Locate the cell with the specified text and output its [x, y] center coordinate. 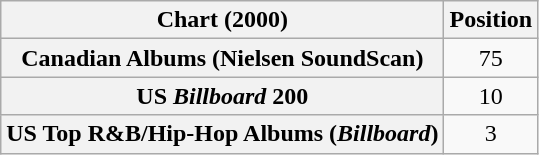
Canadian Albums (Nielsen SoundScan) [222, 58]
Chart (2000) [222, 20]
US Billboard 200 [222, 96]
3 [491, 134]
10 [491, 96]
Position [491, 20]
US Top R&B/Hip-Hop Albums (Billboard) [222, 134]
75 [491, 58]
